Detect which cell encompasses the target text, then output its (X, Y) center coordinate. 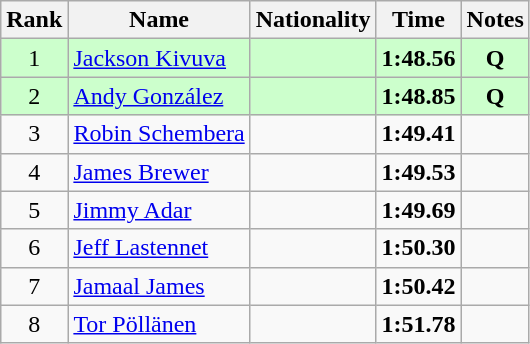
1 (34, 58)
1:49.41 (418, 134)
James Brewer (159, 172)
8 (34, 324)
7 (34, 286)
Nationality (313, 20)
2 (34, 96)
5 (34, 210)
1:48.85 (418, 96)
4 (34, 172)
Name (159, 20)
1:49.53 (418, 172)
1:50.30 (418, 248)
Jimmy Adar (159, 210)
1:48.56 (418, 58)
Robin Schembera (159, 134)
1:51.78 (418, 324)
1:49.69 (418, 210)
Tor Pöllänen (159, 324)
Rank (34, 20)
1:50.42 (418, 286)
Andy González (159, 96)
Jeff Lastennet (159, 248)
3 (34, 134)
Time (418, 20)
Jamaal James (159, 286)
6 (34, 248)
Notes (495, 20)
Jackson Kivuva (159, 58)
